Return [X, Y] of the center of cell containing provided text 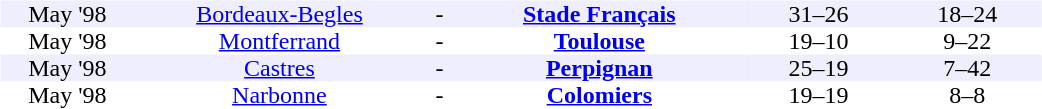
25–19 [818, 68]
Montferrand [279, 42]
9–22 [968, 42]
19–19 [818, 96]
Narbonne [279, 96]
Perpignan [599, 68]
19–10 [818, 42]
Stade Français [599, 14]
Bordeaux-Begles [279, 14]
Toulouse [599, 42]
Castres [279, 68]
8–8 [968, 96]
18–24 [968, 14]
Colomiers [599, 96]
7–42 [968, 68]
31–26 [818, 14]
